Output the (x, y) coordinate of the center of the cell containing the given text.  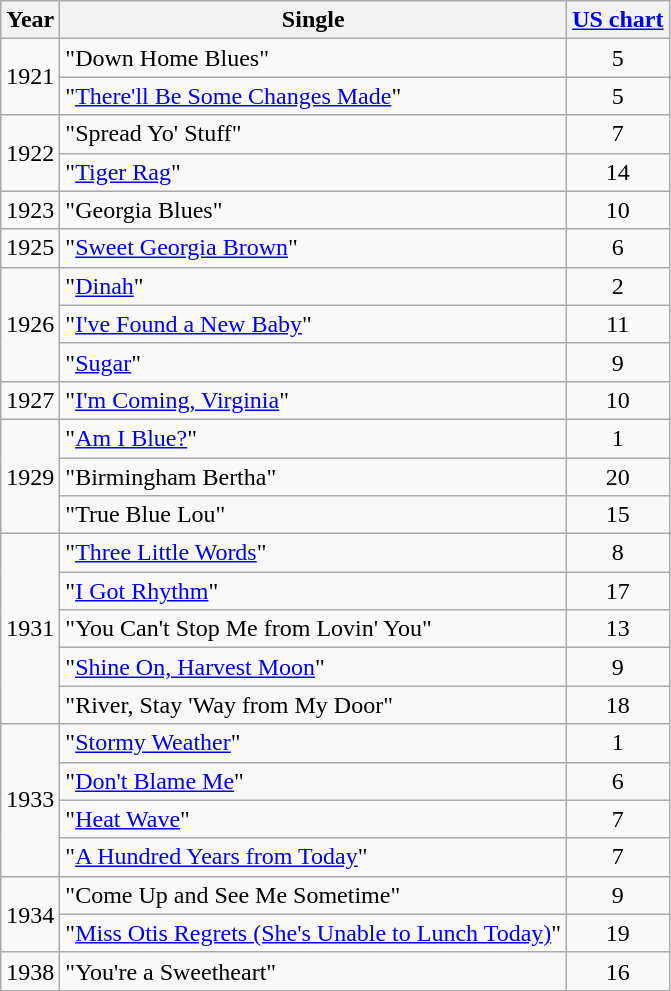
"Spread Yo' Stuff" (314, 134)
13 (618, 629)
"Miss Otis Regrets (She's Unable to Lunch Today)" (314, 933)
20 (618, 477)
"Shine On, Harvest Moon" (314, 667)
1933 (30, 800)
"Sugar" (314, 362)
1931 (30, 629)
"Georgia Blues" (314, 210)
"A Hundred Years from Today" (314, 857)
Single (314, 20)
8 (618, 553)
1922 (30, 153)
US chart (618, 20)
16 (618, 971)
1934 (30, 914)
"Three Little Words" (314, 553)
"I'm Coming, Virginia" (314, 400)
14 (618, 172)
"Tiger Rag" (314, 172)
11 (618, 324)
"River, Stay 'Way from My Door" (314, 705)
1927 (30, 400)
1923 (30, 210)
1926 (30, 324)
"True Blue Lou" (314, 515)
2 (618, 286)
"Down Home Blues" (314, 58)
"Birmingham Bertha" (314, 477)
"Heat Wave" (314, 819)
1938 (30, 971)
18 (618, 705)
"Come Up and See Me Sometime" (314, 895)
1921 (30, 77)
"Dinah" (314, 286)
"Don't Blame Me" (314, 781)
"There'll Be Some Changes Made" (314, 96)
1925 (30, 248)
15 (618, 515)
"You Can't Stop Me from Lovin' You" (314, 629)
Year (30, 20)
"Stormy Weather" (314, 743)
19 (618, 933)
"You're a Sweetheart" (314, 971)
17 (618, 591)
"Sweet Georgia Brown" (314, 248)
"Am I Blue?" (314, 438)
"I've Found a New Baby" (314, 324)
1929 (30, 476)
"I Got Rhythm" (314, 591)
